Output the (X, Y) coordinate of the center of the cell containing the given text.  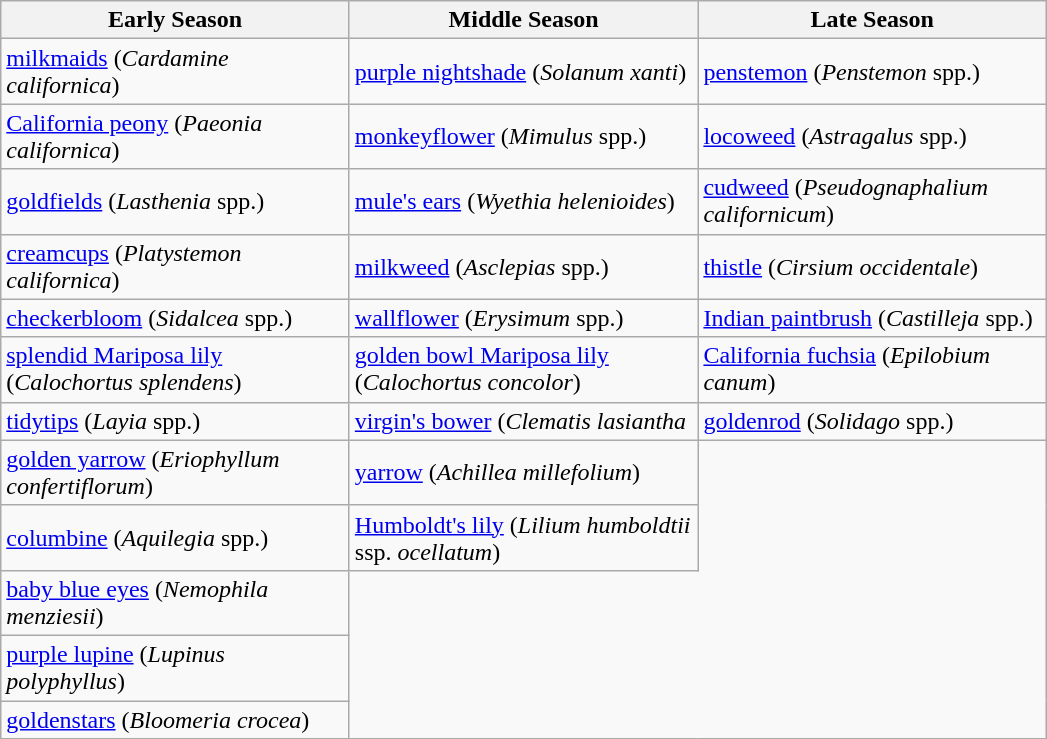
Late Season (872, 20)
baby blue eyes (Nemophila menziesii) (176, 602)
milkweed (Asclepias spp.) (524, 266)
golden bowl Mariposa lily (Calochortus concolor) (524, 370)
creamcups (Platystemon californica) (176, 266)
tidytips (Layia spp.) (176, 421)
golden yarrow (Eriophyllum confertiflorum) (176, 472)
checkerbloom (Sidalcea spp.) (176, 318)
milkmaids (Cardamine californica) (176, 72)
California fuchsia (Epilobium canum) (872, 370)
Humboldt's lily (Lilium humboldtii ssp. ocellatum) (524, 538)
virgin's bower (Clematis lasiantha (524, 421)
locoweed (Astragalus spp.) (872, 136)
columbine (Aquilegia spp.) (176, 538)
purple nightshade (Solanum xanti) (524, 72)
splendid Mariposa lily (Calochortus splendens) (176, 370)
Indian paintbrush (Castilleja spp.) (872, 318)
purple lupine (Lupinus polyphyllus) (176, 668)
monkeyflower (Mimulus spp.) (524, 136)
Early Season (176, 20)
California peony (Paeonia californica) (176, 136)
wallflower (Erysimum spp.) (524, 318)
goldfields (Lasthenia spp.) (176, 202)
Middle Season (524, 20)
penstemon (Penstemon spp.) (872, 72)
goldenrod (Solidago spp.) (872, 421)
mule's ears (Wyethia helenioides) (524, 202)
yarrow (Achillea millefolium) (524, 472)
goldenstars (Bloomeria crocea) (176, 719)
thistle (Cirsium occidentale) (872, 266)
cudweed (Pseudognaphalium californicum) (872, 202)
